Provide the (x, y) coordinate of the cell's center where the given text is located.  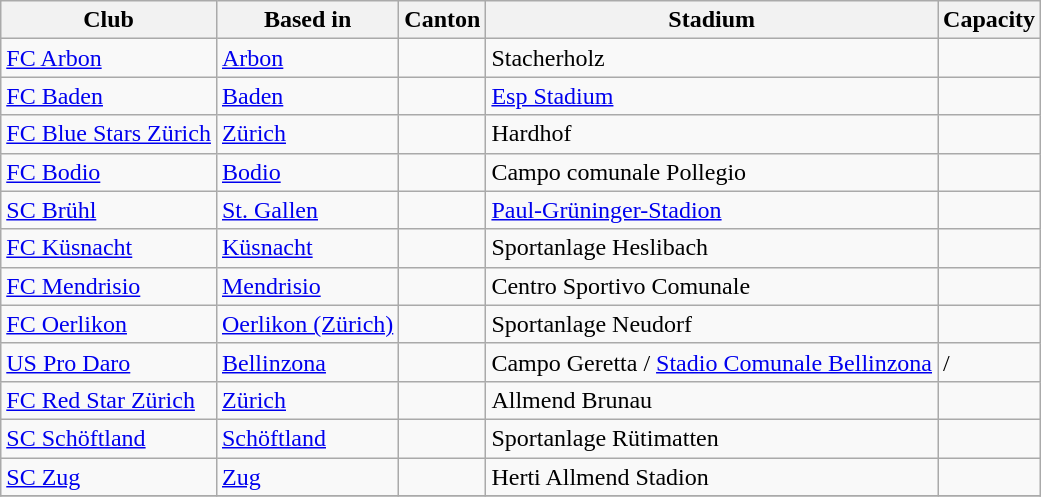
Centro Sportivo Comunale (712, 286)
Allmend Brunau (712, 400)
FC Blue Stars Zürich (109, 134)
Campo comunale Pollegio (712, 172)
FC Bodio (109, 172)
Esp Stadium (712, 96)
FC Mendrisio (109, 286)
FC Oerlikon (109, 324)
Hardhof (712, 134)
US Pro Daro (109, 362)
FC Arbon (109, 58)
Sportanlage Rütimatten (712, 438)
Club (109, 20)
FC Baden (109, 96)
Baden (307, 96)
SC Zug (109, 477)
Bellinzona (307, 362)
Canton (442, 20)
SC Schöftland (109, 438)
Zug (307, 477)
Sportanlage Neudorf (712, 324)
Paul-Grüninger-Stadion (712, 210)
Oerlikon (Zürich) (307, 324)
Based in (307, 20)
Sportanlage Heslibach (712, 248)
SC Brühl (109, 210)
FC Red Star Zürich (109, 400)
Bodio (307, 172)
Herti Allmend Stadion (712, 477)
Arbon (307, 58)
Campo Geretta / Stadio Comunale Bellinzona (712, 362)
Stadium (712, 20)
Schöftland (307, 438)
Stacherholz (712, 58)
Mendrisio (307, 286)
/ (990, 362)
St. Gallen (307, 210)
Küsnacht (307, 248)
FC Küsnacht (109, 248)
Capacity (990, 20)
